Return the (X, Y) coordinate for the center point of the cell that contains the specified text.  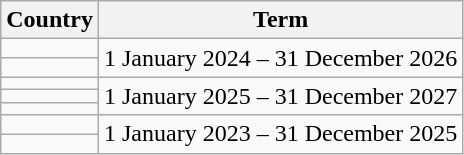
1 January 2024 – 31 December 2026 (280, 58)
1 January 2023 – 31 December 2025 (280, 134)
Country (50, 20)
Term (280, 20)
1 January 2025 – 31 December 2027 (280, 96)
